Return [X, Y] of the center of cell containing provided text 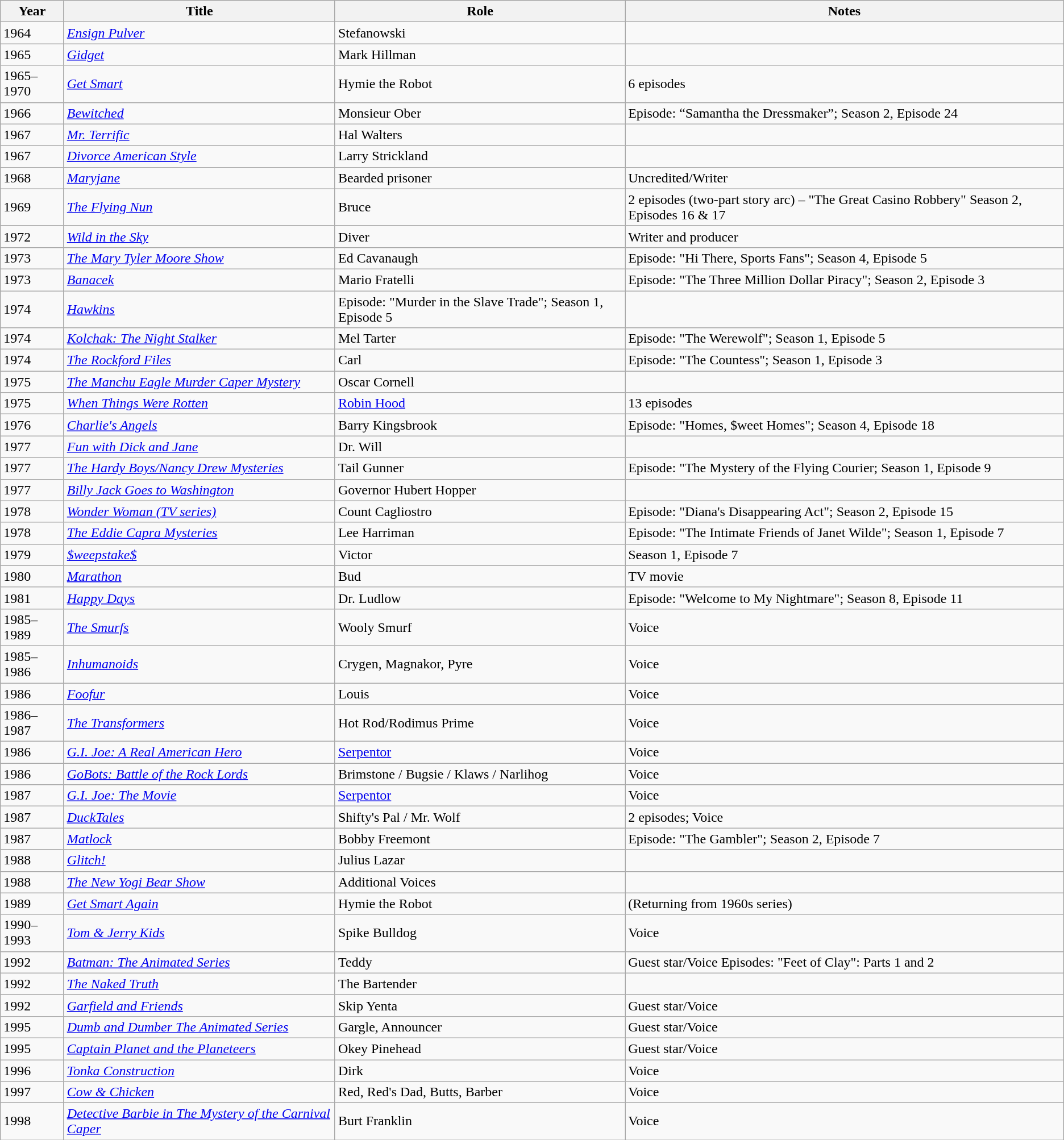
Episode: "Murder in the Slave Trade"; Season 1, Episode 5 [480, 309]
Year [32, 11]
Monsieur Ober [480, 113]
Garfield and Friends [199, 1005]
1997 [32, 1092]
Divorce American Style [199, 156]
Batman: The Animated Series [199, 962]
1980 [32, 576]
When Things Were Rotten [199, 403]
Wonder Woman (TV series) [199, 511]
Diver [480, 236]
Larry Strickland [480, 156]
Detective Barbie in The Mystery of the Carnival Caper [199, 1122]
Captain Planet and the Planeteers [199, 1049]
Lee Harriman [480, 533]
Robin Hood [480, 403]
Cow & Chicken [199, 1092]
Hot Rod/Rodimus Prime [480, 723]
Billy Jack Goes to Washington [199, 490]
Stefanowski [480, 33]
Louis [480, 694]
The Smurfs [199, 627]
Teddy [480, 962]
Mario Fratelli [480, 280]
Maryjane [199, 178]
Bud [480, 576]
Kolchak: The Night Stalker [199, 339]
Additional Voices [480, 882]
Matlock [199, 839]
Tonka Construction [199, 1070]
DuckTales [199, 817]
1979 [32, 555]
Gargle, Announcer [480, 1027]
Episode: "Hi There, Sports Fans"; Season 4, Episode 5 [845, 258]
Dumb and Dumber The Animated Series [199, 1027]
Bruce [480, 207]
Governor Hubert Hopper [480, 490]
Role [480, 11]
Victor [480, 555]
Dirk [480, 1070]
GoBots: Battle of the Rock Lords [199, 774]
Episode: "Welcome to My Nightmare"; Season 8, Episode 11 [845, 598]
Barry Kingsbrook [480, 425]
Writer and producer [845, 236]
Red, Red's Dad, Butts, Barber [480, 1092]
1986–1987 [32, 723]
Mark Hillman [480, 55]
The Flying Nun [199, 207]
Episode: "The Gambler"; Season 2, Episode 7 [845, 839]
Episode: "The Werewolf"; Season 1, Episode 5 [845, 339]
The Rockford Files [199, 360]
Banacek [199, 280]
1996 [32, 1070]
1976 [32, 425]
6 episodes [845, 84]
Wild in the Sky [199, 236]
G.I. Joe: The Movie [199, 796]
Episode: "The Intimate Friends of Janet Wilde"; Season 1, Episode 7 [845, 533]
Charlie's Angels [199, 425]
Oscar Cornell [480, 382]
2 episodes; Voice [845, 817]
1985–1986 [32, 664]
Tail Gunner [480, 468]
Title [199, 11]
Notes [845, 11]
Guest star/Voice Episodes: "Feet of Clay": Parts 1 and 2 [845, 962]
Fun with Dick and Jane [199, 447]
2 episodes (two-part story arc) – "The Great Casino Robbery" Season 2, Episodes 16 & 17 [845, 207]
The Bartender [480, 984]
Bearded prisoner [480, 178]
Bewitched [199, 113]
Uncredited/Writer [845, 178]
Dr. Will [480, 447]
Ensign Pulver [199, 33]
1972 [32, 236]
Episode: "The Three Million Dollar Piracy"; Season 2, Episode 3 [845, 280]
Okey Pinehead [480, 1049]
1990–1993 [32, 933]
The Transformers [199, 723]
Burt Franklin [480, 1122]
The Mary Tyler Moore Show [199, 258]
Hal Walters [480, 135]
Marathon [199, 576]
Skip Yenta [480, 1005]
13 episodes [845, 403]
Shifty's Pal / Mr. Wolf [480, 817]
The Manchu Eagle Murder Caper Mystery [199, 382]
1969 [32, 207]
1966 [32, 113]
Season 1, Episode 7 [845, 555]
Brimstone / Bugsie / Klaws / Narlihog [480, 774]
Crygen, Magnakor, Pyre [480, 664]
1964 [32, 33]
1965–1970 [32, 84]
TV movie [845, 576]
Episode: "The Mystery of the Flying Courier; Season 1, Episode 9 [845, 468]
1981 [32, 598]
Mr. Terrific [199, 135]
1968 [32, 178]
The Naked Truth [199, 984]
1985–1989 [32, 627]
Get Smart [199, 84]
Ed Cavanaugh [480, 258]
The Eddie Capra Mysteries [199, 533]
Bobby Freemont [480, 839]
Foofur [199, 694]
Spike Bulldog [480, 933]
(Returning from 1960s series) [845, 904]
Dr. Ludlow [480, 598]
Carl [480, 360]
Episode: “Samantha the Dressmaker”; Season 2, Episode 24 [845, 113]
Episode: "The Countess"; Season 1, Episode 3 [845, 360]
Inhumanoids [199, 664]
1965 [32, 55]
Happy Days [199, 598]
Count Cagliostro [480, 511]
Hawkins [199, 309]
Glitch! [199, 860]
Wooly Smurf [480, 627]
Julius Lazar [480, 860]
G.I. Joe: A Real American Hero [199, 752]
1998 [32, 1122]
Tom & Jerry Kids [199, 933]
Get Smart Again [199, 904]
Episode: "Homes, $weet Homes"; Season 4, Episode 18 [845, 425]
Episode: "Diana's Disappearing Act"; Season 2, Episode 15 [845, 511]
Gidget [199, 55]
The New Yogi Bear Show [199, 882]
$weepstake$ [199, 555]
The Hardy Boys/Nancy Drew Mysteries [199, 468]
1989 [32, 904]
Mel Tarter [480, 339]
